Pinpoint the cell where the given text exists, returning its (x, y) midpoint coordinate. 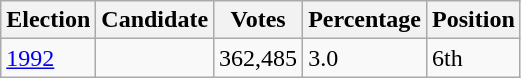
Position (474, 20)
Votes (258, 20)
Percentage (365, 20)
Election (48, 20)
1992 (48, 58)
3.0 (365, 58)
362,485 (258, 58)
6th (474, 58)
Candidate (155, 20)
